Identify which cell holds the provided text, then report its [x, y] central coordinate. 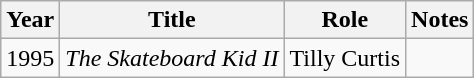
Year [30, 20]
1995 [30, 58]
The Skateboard Kid II [172, 58]
Title [172, 20]
Role [345, 20]
Tilly Curtis [345, 58]
Notes [440, 20]
